Detect which cell encompasses the target text, then output its (X, Y) center coordinate. 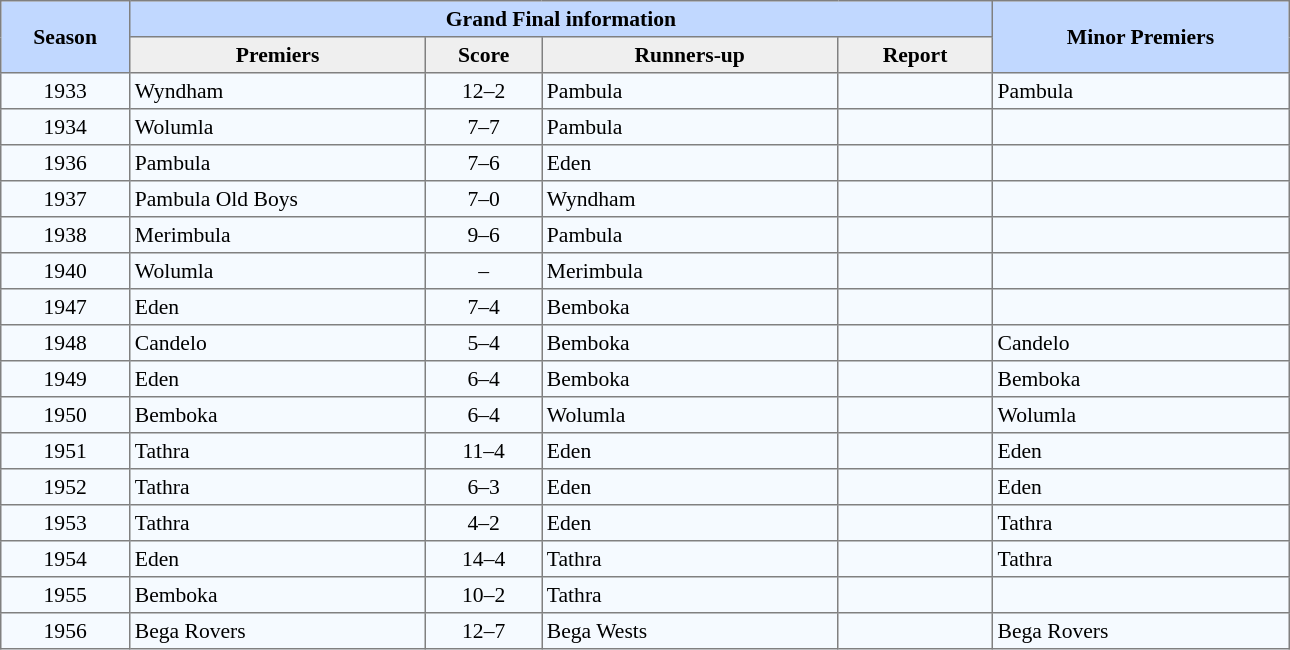
14–4 (484, 559)
1956 (66, 631)
Runners-up (690, 55)
1948 (66, 343)
1949 (66, 379)
11–4 (484, 451)
Bega Wests (690, 631)
Season (66, 37)
Premiers (278, 55)
1953 (66, 523)
Pambula Old Boys (278, 199)
7–7 (484, 127)
1934 (66, 127)
7–0 (484, 199)
1937 (66, 199)
1952 (66, 487)
6–3 (484, 487)
12–2 (484, 91)
1938 (66, 235)
Grand Final information (562, 19)
10–2 (484, 595)
7–4 (484, 307)
Report (916, 55)
Score (484, 55)
1936 (66, 163)
Minor Premiers (1140, 37)
1951 (66, 451)
1955 (66, 595)
1933 (66, 91)
4–2 (484, 523)
1950 (66, 415)
1947 (66, 307)
12–7 (484, 631)
1940 (66, 271)
1954 (66, 559)
– (484, 271)
7–6 (484, 163)
5–4 (484, 343)
9–6 (484, 235)
